Scan for the cell matching the given text and deliver its [X, Y] coordinate at center. 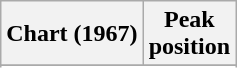
Peakposition [189, 34]
Chart (1967) [72, 34]
